Return [X, Y] of the center of cell containing provided text 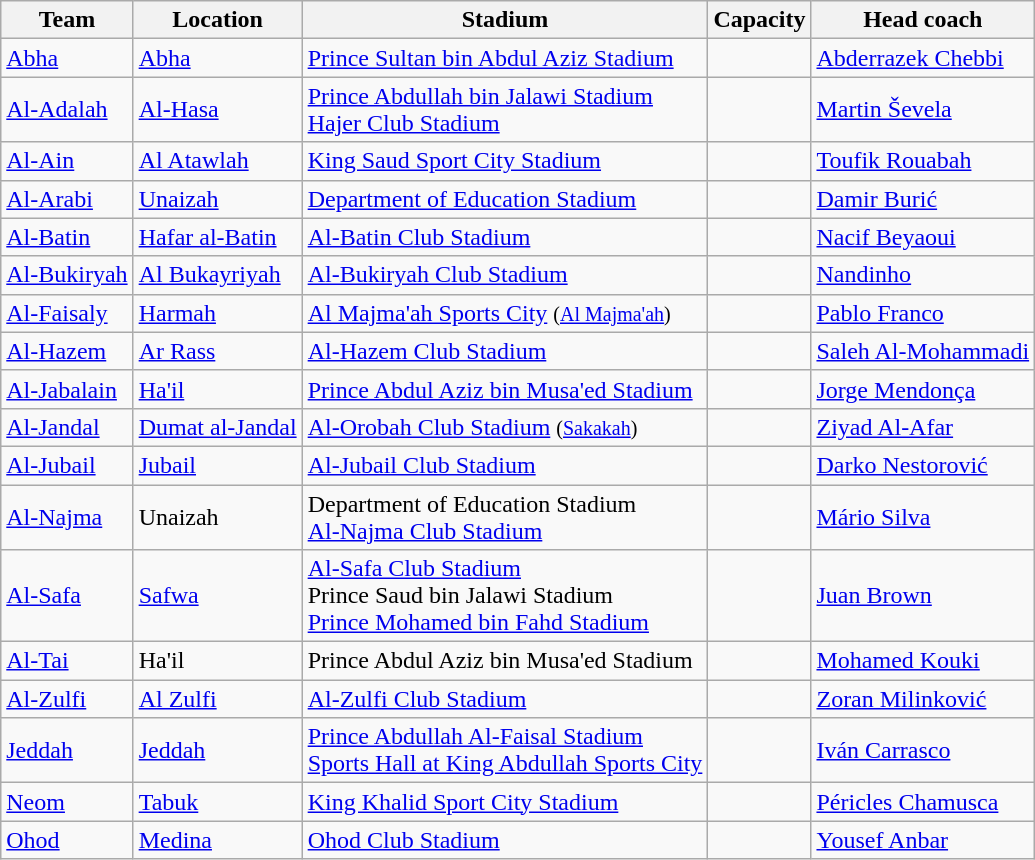
Prince Abdullah bin Jalawi StadiumHajer Club Stadium [505, 110]
Prince Abdullah Al-Faisal StadiumSports Hall at King Abdullah Sports City [505, 750]
Harmah [218, 313]
Juan Brown [923, 596]
Ar Rass [218, 351]
Al-Najma [67, 516]
Al-Batin Club Stadium [505, 237]
Al-Tai [67, 661]
Yousef Anbar [923, 840]
Tabuk [218, 802]
Dumat al-Jandal [218, 427]
Damir Burić [923, 199]
Head coach [923, 20]
Al-Hazem [67, 351]
Prince Sultan bin Abdul Aziz Stadium [505, 58]
Al Bukayriyah [218, 275]
Al-Bukiryah Club Stadium [505, 275]
Saleh Al-Mohammadi [923, 351]
Mohamed Kouki [923, 661]
Pablo Franco [923, 313]
Jorge Mendonça [923, 389]
Safwa [218, 596]
Stadium [505, 20]
Ohod [67, 840]
Hafar al-Batin [218, 237]
Al-Ain [67, 161]
Martin Ševela [923, 110]
King Saud Sport City Stadium [505, 161]
Neom [67, 802]
Iván Carrasco [923, 750]
Al-Faisaly [67, 313]
Nacif Beyaoui [923, 237]
Al Atawlah [218, 161]
Mário Silva [923, 516]
Al-Zulfi Club Stadium [505, 699]
Al-Orobah Club Stadium (Sakakah) [505, 427]
Al-Safa [67, 596]
Abderrazek Chebbi [923, 58]
Péricles Chamusca [923, 802]
Darko Nestorović [923, 465]
Location [218, 20]
Al-Zulfi [67, 699]
Al-Hazem Club Stadium [505, 351]
Nandinho [923, 275]
Ohod Club Stadium [505, 840]
Department of Education StadiumAl-Najma Club Stadium [505, 516]
Ziyad Al-Afar [923, 427]
Team [67, 20]
Al-Jubail Club Stadium [505, 465]
Al-Jandal [67, 427]
Al-Arabi [67, 199]
Al Zulfi [218, 699]
Al-Adalah [67, 110]
Jubail [218, 465]
Al-Bukiryah [67, 275]
Zoran Milinković [923, 699]
Medina [218, 840]
King Khalid Sport City Stadium [505, 802]
Al-Batin [67, 237]
Al-Jubail [67, 465]
Department of Education Stadium [505, 199]
Capacity [760, 20]
Al-Safa Club StadiumPrince Saud bin Jalawi Stadium Prince Mohamed bin Fahd Stadium [505, 596]
Al-Jabalain [67, 389]
Al Majma'ah Sports City (Al Majma'ah) [505, 313]
Toufik Rouabah [923, 161]
Al-Hasa [218, 110]
